Search for the cell housing the specified text and yield its [X, Y] center coordinate. 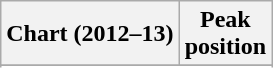
Chart (2012–13) [90, 34]
Peakposition [225, 34]
